Provide the [x, y] coordinate of the cell's center where the given text is located.  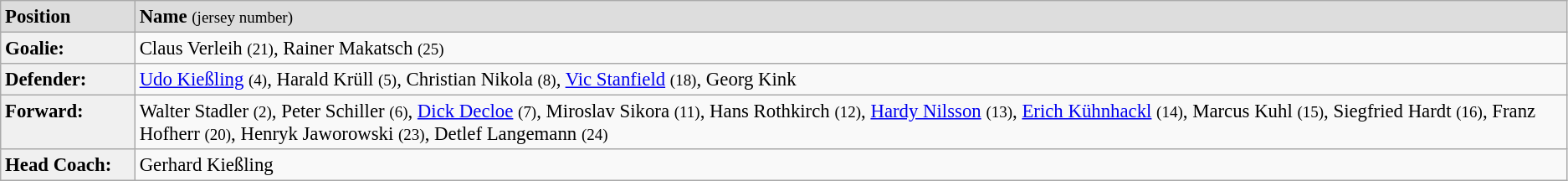
Goalie: [69, 49]
Forward: [69, 122]
Name (jersey number) [850, 17]
Position [69, 17]
Gerhard Kießling [850, 165]
Udo Kießling (4), Harald Krüll (5), Christian Nikola (8), Vic Stanfield (18), Georg Kink [850, 80]
Head Coach: [69, 165]
Claus Verleih (21), Rainer Makatsch (25) [850, 49]
Defender: [69, 80]
